For the text-containing cell, return its midpoint in [X, Y] coordinate format. 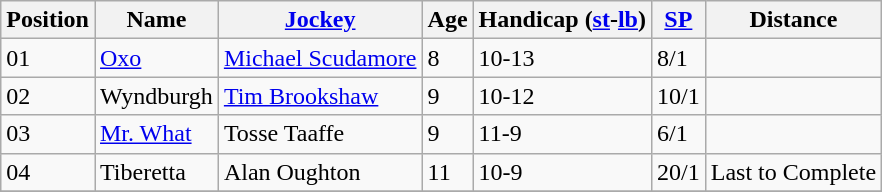
Position [48, 20]
20/1 [678, 172]
Jockey [320, 20]
10-9 [562, 172]
Oxo [156, 58]
Distance [793, 20]
8 [448, 58]
10-13 [562, 58]
10-12 [562, 96]
03 [48, 134]
Age [448, 20]
Tim Brookshaw [320, 96]
SP [678, 20]
Wyndburgh [156, 96]
01 [48, 58]
6/1 [678, 134]
8/1 [678, 58]
11 [448, 172]
10/1 [678, 96]
04 [48, 172]
02 [48, 96]
11-9 [562, 134]
Tiberetta [156, 172]
Michael Scudamore [320, 58]
Alan Oughton [320, 172]
Handicap (st-lb) [562, 20]
Mr. What [156, 134]
Last to Complete [793, 172]
Tosse Taaffe [320, 134]
Name [156, 20]
